Extract the [x, y] coordinate from the center of the cell holding the provided text.  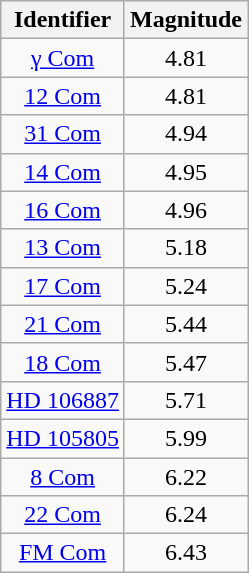
16 Com [63, 210]
4.95 [186, 172]
FM Com [63, 553]
21 Com [63, 324]
Identifier [63, 20]
4.96 [186, 210]
14 Com [63, 172]
γ Com [63, 58]
13 Com [63, 248]
HD 106887 [63, 400]
5.47 [186, 362]
6.43 [186, 553]
17 Com [63, 286]
8 Com [63, 477]
31 Com [63, 134]
4.94 [186, 134]
5.18 [186, 248]
18 Com [63, 362]
5.44 [186, 324]
Magnitude [186, 20]
6.24 [186, 515]
6.22 [186, 477]
22 Com [63, 515]
HD 105805 [63, 438]
5.99 [186, 438]
5.71 [186, 400]
5.24 [186, 286]
12 Com [63, 96]
